Return [X, Y] of the center of cell containing provided text 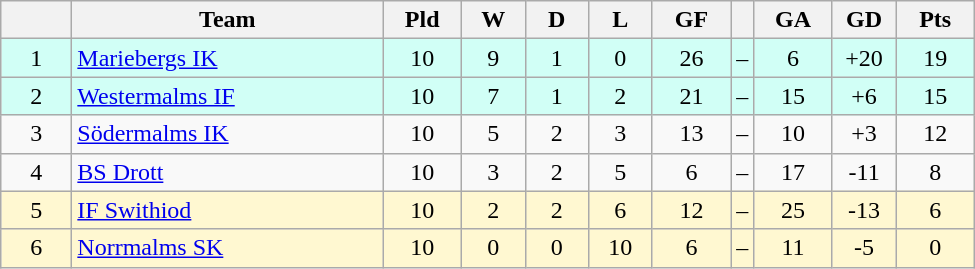
+3 [864, 134]
7 [493, 96]
GD [864, 20]
13 [692, 134]
21 [692, 96]
IF Swithiod [228, 210]
-13 [864, 210]
-5 [864, 248]
D [557, 20]
11 [794, 248]
9 [493, 58]
8 [936, 172]
Team [228, 20]
-11 [864, 172]
Westermalms IF [228, 96]
26 [692, 58]
Norrmalms SK [228, 248]
Pld [422, 20]
19 [936, 58]
L [621, 20]
W [493, 20]
Mariebergs IK [228, 58]
25 [794, 210]
GA [794, 20]
+20 [864, 58]
BS Drott [228, 172]
+6 [864, 96]
GF [692, 20]
Pts [936, 20]
4 [36, 172]
17 [794, 172]
Södermalms IK [228, 134]
